Search for the cell housing the specified text and yield its [X, Y] center coordinate. 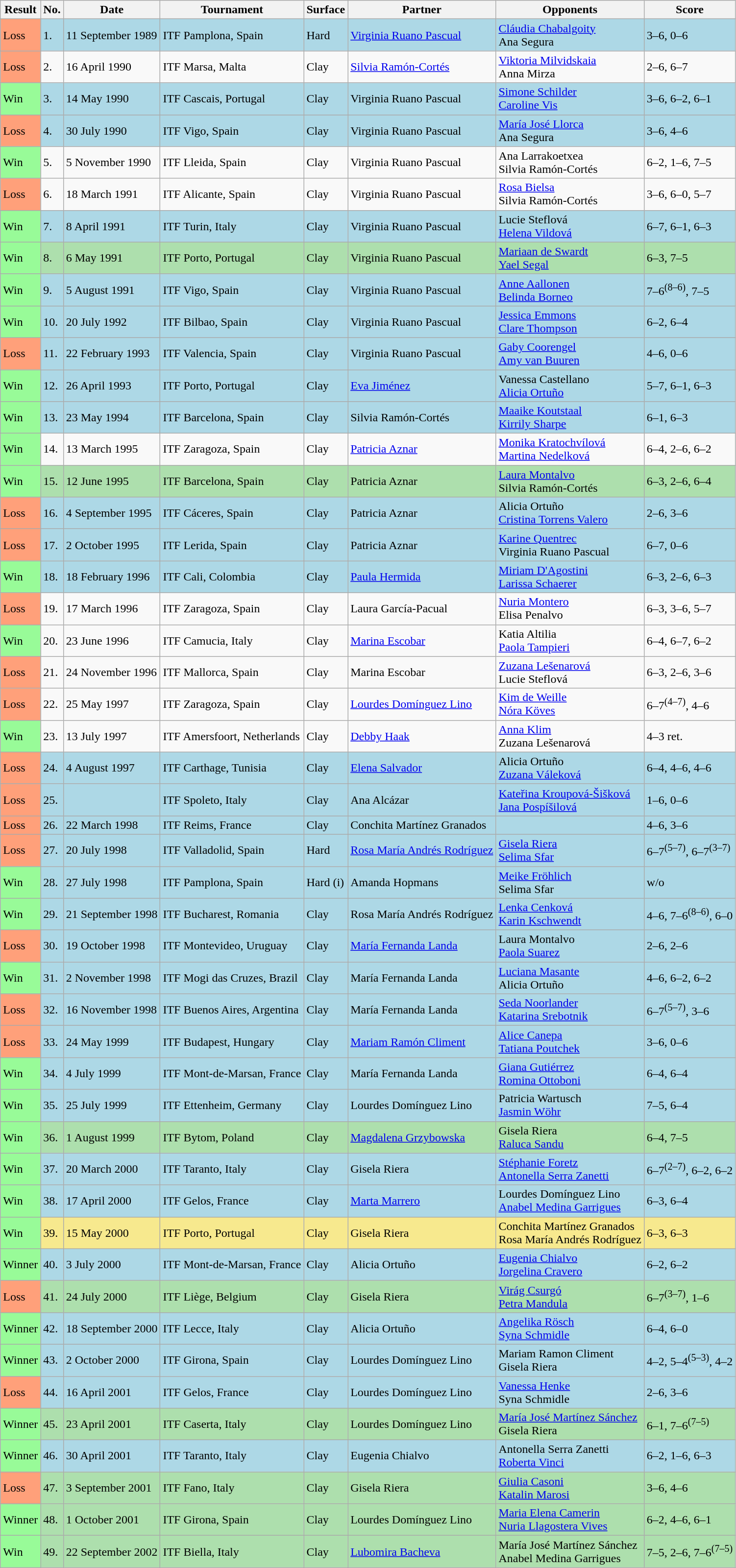
4 August 1997 [112, 768]
Marta Marrero [422, 1201]
3–6, 6–0, 5–7 [689, 194]
25 July 1999 [112, 1105]
17 April 2000 [112, 1201]
Lourdes Domínguez Lino Anabel Medina Garrigues [570, 1201]
Miriam D'Agostini Larissa Schaerer [570, 577]
27 July 1998 [112, 882]
2–6, 2–6 [689, 946]
5 November 1990 [112, 163]
31. [52, 978]
Monika Kratochvílová Martina Nedelková [570, 450]
7–5, 6–4 [689, 1105]
5 August 1991 [112, 290]
19. [52, 608]
30. [52, 946]
4–2, 5–4(5–3), 4–2 [689, 1360]
41. [52, 1296]
Eugenia Chialvo [422, 1456]
28. [52, 882]
2 November 1998 [112, 978]
22 February 1993 [112, 354]
Ana Alcázar [422, 799]
6–4, 4–6, 4–6 [689, 768]
Nuria Montero Elisa Penalvo [570, 608]
Conchita Martínez Granados [422, 825]
Lubomira Bacheva [422, 1552]
26. [52, 825]
Patricia Wartusch Jasmin Wöhr [570, 1105]
ITF Alicante, Spain [232, 194]
19 October 1998 [112, 946]
35. [52, 1105]
No. [52, 10]
Amanda Hopmans [422, 882]
22 March 1998 [112, 825]
ITF Buenos Aires, Argentina [232, 1010]
39. [52, 1232]
22 September 2002 [112, 1552]
6–2, 4–6, 6–1 [689, 1520]
2–6, 6–7 [689, 67]
1–6, 0–6 [689, 799]
ITF Camucia, Italy [232, 641]
26 April 1993 [112, 385]
24 May 1999 [112, 1041]
6–7(5–7), 6–7(3–7) [689, 850]
Simone Schilder Caroline Vis [570, 99]
ITF Bilbao, Spain [232, 321]
6–3, 3–6, 5–7 [689, 608]
23 June 1996 [112, 641]
Giulia Casoni Katalin Marosi [570, 1488]
Debby Haak [422, 736]
13 March 1995 [112, 450]
40. [52, 1265]
18 February 1996 [112, 577]
Eva Jiménez [422, 385]
17. [52, 545]
6–1, 6–3 [689, 417]
Angelika Rösch Syna Schmidle [570, 1328]
ITF Lleida, Spain [232, 163]
4 July 1999 [112, 1074]
33. [52, 1041]
Lenka Cenková Karin Kschwendt [570, 914]
Alicia Ortuño Zuzana Váleková [570, 768]
9. [52, 290]
ITF Bytom, Poland [232, 1137]
6–7, 0–6 [689, 545]
Paula Hermida [422, 577]
Magdalena Grzybowska [422, 1137]
36. [52, 1137]
ITF Cali, Colombia [232, 577]
Laura Montalvo Paola Suarez [570, 946]
ITF Spoleto, Italy [232, 799]
ITF Bucharest, Romania [232, 914]
ITF Ettenheim, Germany [232, 1105]
48. [52, 1520]
Partner [422, 10]
21. [52, 672]
16 April 1990 [112, 67]
Surface [326, 10]
ITF Lerida, Spain [232, 545]
Tournament [232, 10]
Giana Gutiérrez Romina Ottoboni [570, 1074]
Rosa Bielsa Silvia Ramón-Cortés [570, 194]
25. [52, 799]
Meike Fröhlich Selima Sfar [570, 882]
3. [52, 99]
Antonella Serra Zanetti Roberta Vinci [570, 1456]
6–4, 7–5 [689, 1137]
4–3 ret. [689, 736]
11. [52, 354]
Katia Altilia Paola Tampieri [570, 641]
5. [52, 163]
Eugenia Chialvo Jorgelina Cravero [570, 1265]
25 May 1997 [112, 704]
6. [52, 194]
24 November 1996 [112, 672]
Anna Klim Zuzana Lešenarová [570, 736]
ITF Turin, Italy [232, 226]
18. [52, 577]
Kateřina Kroupová-Šišková Jana Pospíšilová [570, 799]
Hard (i) [326, 882]
6–3, 2–6, 3–6 [689, 672]
6–7(3–7), 1–6 [689, 1296]
Cláudia Chabalgoity Ana Segura [570, 35]
11 September 1989 [112, 35]
Vanessa Henke Syna Schmidle [570, 1392]
47. [52, 1488]
6 May 1991 [112, 258]
2. [52, 67]
ITF Caserta, Italy [232, 1424]
Mariaan de Swardt Yael Segal [570, 258]
22. [52, 704]
Maria Elena Camerin Nuria Llagostera Vives [570, 1520]
ITF Budapest, Hungary [232, 1041]
20 July 1998 [112, 850]
4–6, 7–6(8–6), 6–0 [689, 914]
20 March 2000 [112, 1169]
ITF Lecce, Italy [232, 1328]
Score [689, 10]
18 March 1991 [112, 194]
Mariam Ramón Climent [422, 1041]
Lucie Steflová Helena Vildová [570, 226]
24. [52, 768]
7–6(8–6), 7–5 [689, 290]
Maaike Koutstaal Kirrily Sharpe [570, 417]
Stéphanie Foretz Antonella Serra Zanetti [570, 1169]
Gaby Coorengel Amy van Buuren [570, 354]
Date [112, 10]
4–6, 0–6 [689, 354]
4. [52, 130]
45. [52, 1424]
6–3, 6–4 [689, 1201]
ITF Mogi das Cruzes, Brazil [232, 978]
43. [52, 1360]
13 July 1997 [112, 736]
6–7(5–7), 3–6 [689, 1010]
3 September 2001 [112, 1488]
ITF Valladolid, Spain [232, 850]
10. [52, 321]
42. [52, 1328]
w/o [689, 882]
30 April 2001 [112, 1456]
Laura Montalvo Silvia Ramón-Cortés [570, 481]
6–4, 6–7, 6–2 [689, 641]
1 October 2001 [112, 1520]
6–3, 2–6, 6–4 [689, 481]
4 September 1995 [112, 513]
Virág Csurgó Petra Mandula [570, 1296]
Ana Larrakoetxea Silvia Ramón-Cortés [570, 163]
32. [52, 1010]
12 June 1995 [112, 481]
ITF Reims, France [232, 825]
23 April 2001 [112, 1424]
44. [52, 1392]
6–2, 6–4 [689, 321]
Vanessa Castellano Alicia Ortuño [570, 385]
6–3, 2–6, 6–3 [689, 577]
14. [52, 450]
2 October 1995 [112, 545]
6–3, 6–3 [689, 1232]
6–3, 7–5 [689, 258]
Elena Salvador [422, 768]
3–6, 6–2, 6–1 [689, 99]
Karine Quentrec Virginia Ruano Pascual [570, 545]
ITF Liège, Belgium [232, 1296]
6–2, 6–2 [689, 1265]
Luciana Masante Alicia Ortuño [570, 978]
ITF Marsa, Malta [232, 67]
ITF Cascais, Portugal [232, 99]
6–4, 2–6, 6–2 [689, 450]
Gisela Riera Selima Sfar [570, 850]
María José Martínez Sánchez Anabel Medina Garrigues [570, 1552]
4–6, 6–2, 6–2 [689, 978]
12. [52, 385]
Result [21, 10]
46. [52, 1456]
8. [52, 258]
14 May 1990 [112, 99]
6–1, 7–6(7–5) [689, 1424]
34. [52, 1074]
18 September 2000 [112, 1328]
Alice Canepa Tatiana Poutchek [570, 1041]
ITF Biella, Italy [232, 1552]
15 May 2000 [112, 1232]
Seda Noorlander Katarina Srebotnik [570, 1010]
6–7, 6–1, 6–3 [689, 226]
24 July 2000 [112, 1296]
6–2, 1–6, 7–5 [689, 163]
23. [52, 736]
21 September 1998 [112, 914]
4–6, 3–6 [689, 825]
6–4, 6–4 [689, 1074]
27. [52, 850]
Viktoria Milvidskaia Anna Mirza [570, 67]
20 July 1992 [112, 321]
ITF Carthage, Tunisia [232, 768]
7–5, 2–6, 7–6(7–5) [689, 1552]
49. [52, 1552]
3 July 2000 [112, 1265]
13. [52, 417]
Alicia Ortuño Cristina Torrens Valero [570, 513]
Jessica Emmons Clare Thompson [570, 321]
6–2, 1–6, 6–3 [689, 1456]
6–7(4–7), 4–6 [689, 704]
Gisela Riera Raluca Sandu [570, 1137]
ITF Montevideo, Uruguay [232, 946]
16. [52, 513]
5–7, 6–1, 6–3 [689, 385]
María José Llorca Ana Segura [570, 130]
7. [52, 226]
16 April 2001 [112, 1392]
20. [52, 641]
16 November 1998 [112, 1010]
ITF Mallorca, Spain [232, 672]
29. [52, 914]
Zuzana Lešenarová Lucie Steflová [570, 672]
8 April 1991 [112, 226]
Opponents [570, 10]
Laura García-Pacual [422, 608]
Conchita Martínez Granados Rosa María Andrés Rodríguez [570, 1232]
2 October 2000 [112, 1360]
6–4, 6–0 [689, 1328]
ITF Valencia, Spain [232, 354]
15. [52, 481]
ITF Amersfoort, Netherlands [232, 736]
17 March 1996 [112, 608]
ITF Fano, Italy [232, 1488]
37. [52, 1169]
María José Martínez Sánchez Gisela Riera [570, 1424]
38. [52, 1201]
30 July 1990 [112, 130]
1. [52, 35]
23 May 1994 [112, 417]
ITF Cáceres, Spain [232, 513]
Anne Aallonen Belinda Borneo [570, 290]
Kim de Weille Nóra Köves [570, 704]
Mariam Ramon Climent Gisela Riera [570, 1360]
6–7(2–7), 6–2, 6–2 [689, 1169]
1 August 1999 [112, 1137]
